Extract the (X, Y) coordinate from the center of the cell holding the provided text.  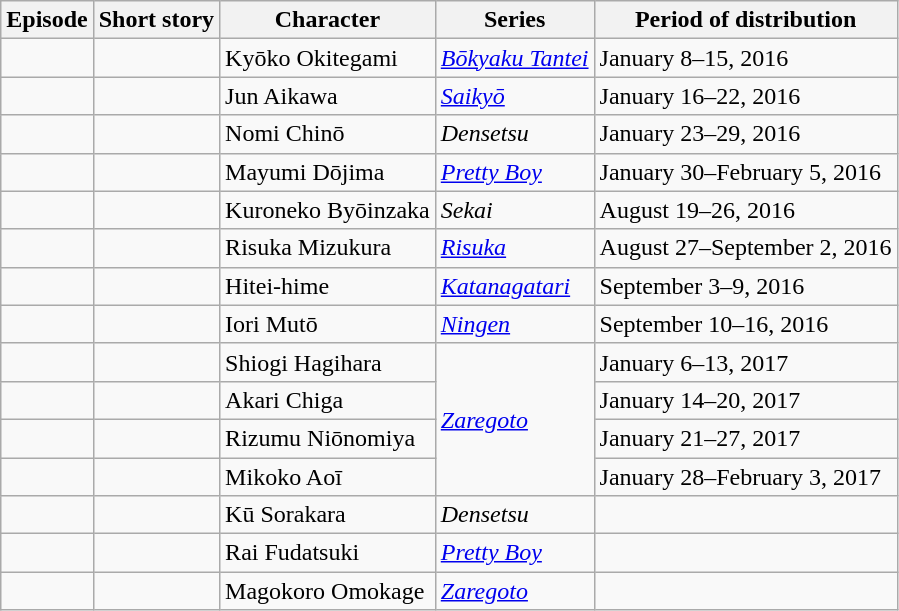
September 3–9, 2016 (746, 286)
Magokoro Omokage (328, 591)
Character (328, 20)
Episode (47, 20)
Risuka (514, 248)
Kū Sorakara (328, 515)
Jun Aikawa (328, 96)
August 27–September 2, 2016 (746, 248)
Sekai (514, 210)
January 28–February 3, 2017 (746, 477)
January 30–February 5, 2016 (746, 172)
January 21–27, 2017 (746, 438)
Series (514, 20)
Risuka Mizukura (328, 248)
Shiogi Hagihara (328, 362)
Ningen (514, 324)
September 10–16, 2016 (746, 324)
Rai Fudatsuki (328, 553)
Nomi Chinō (328, 134)
Mayumi Dōjima (328, 172)
Short story (156, 20)
January 8–15, 2016 (746, 58)
Iori Mutō (328, 324)
Mikoko Aoī (328, 477)
Saikyō (514, 96)
January 16–22, 2016 (746, 96)
January 6–13, 2017 (746, 362)
January 14–20, 2017 (746, 400)
August 19–26, 2016 (746, 210)
Period of distribution (746, 20)
Katanagatari (514, 286)
Rizumu Niōnomiya (328, 438)
Kyōko Okitegami (328, 58)
Akari Chiga (328, 400)
Kuroneko Byōinzaka (328, 210)
Hitei-hime (328, 286)
Bōkyaku Tantei (514, 58)
January 23–29, 2016 (746, 134)
